Return the [X, Y] coordinate for the center point of the cell that contains the specified text.  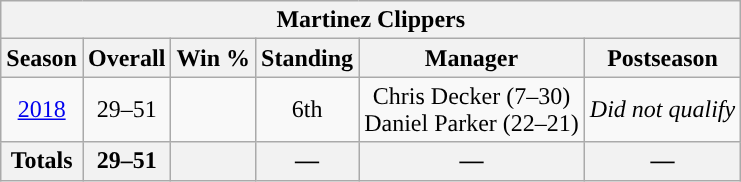
Chris Decker (7–30) Daniel Parker (22–21) [472, 110]
2018 [42, 110]
Standing [308, 58]
Season [42, 58]
Overall [126, 58]
Martinez Clippers [371, 20]
Did not qualify [662, 110]
Totals [42, 161]
Win % [214, 58]
Manager [472, 58]
6th [308, 110]
Postseason [662, 58]
